Provide the [X, Y] coordinate of the cell's center where the given text is located.  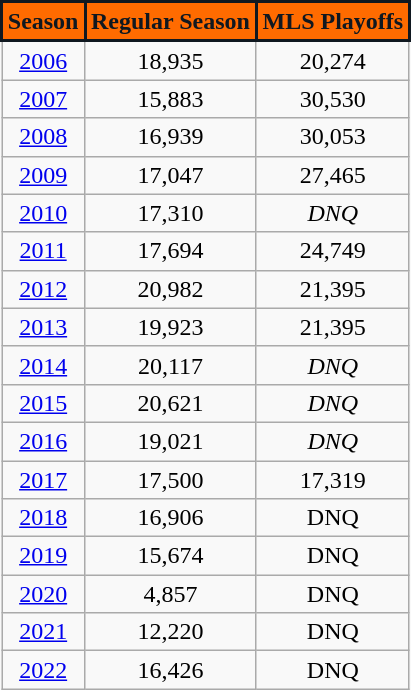
15,674 [170, 556]
17,500 [170, 479]
20,117 [170, 365]
2012 [44, 289]
2014 [44, 365]
24,749 [332, 251]
16,426 [170, 670]
20,621 [170, 403]
Season [44, 22]
18,935 [170, 60]
30,053 [332, 137]
2008 [44, 137]
16,939 [170, 137]
2007 [44, 99]
2011 [44, 251]
2017 [44, 479]
12,220 [170, 632]
27,465 [332, 175]
20,982 [170, 289]
MLS Playoffs [332, 22]
19,021 [170, 441]
2020 [44, 594]
30,530 [332, 99]
2018 [44, 518]
2009 [44, 175]
17,694 [170, 251]
2021 [44, 632]
4,857 [170, 594]
17,310 [170, 213]
2022 [44, 670]
17,319 [332, 479]
19,923 [170, 327]
2010 [44, 213]
2013 [44, 327]
2015 [44, 403]
2006 [44, 60]
15,883 [170, 99]
17,047 [170, 175]
16,906 [170, 518]
2016 [44, 441]
20,274 [332, 60]
Regular Season [170, 22]
2019 [44, 556]
